Find where the given text appears and provide that cell's center as (X, Y) coordinate. 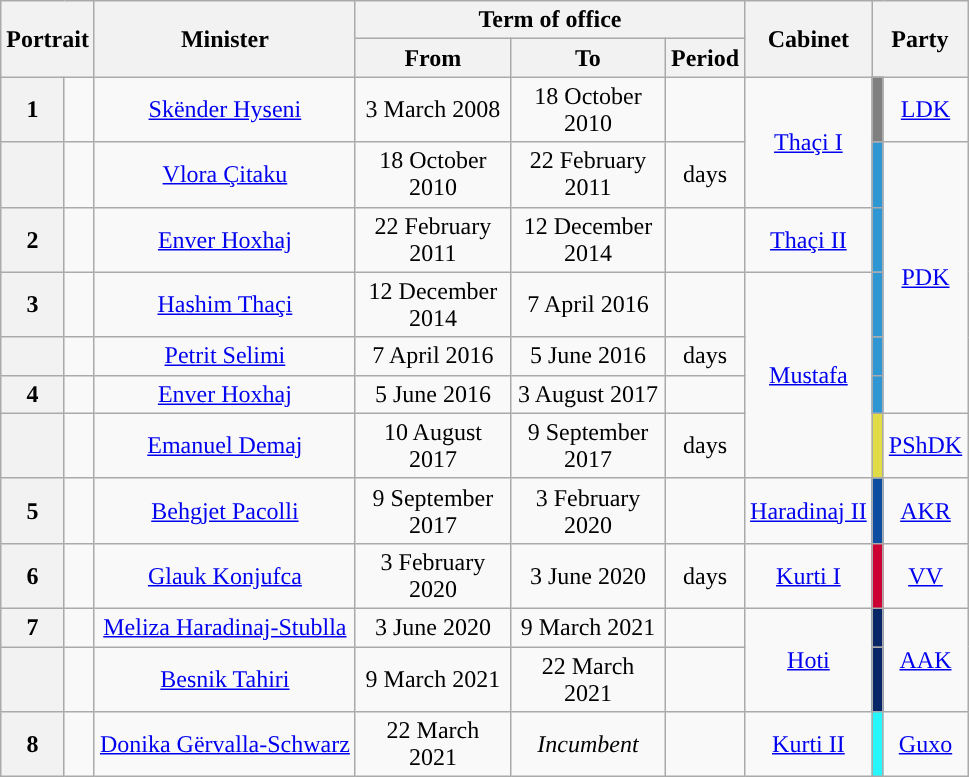
To (588, 58)
3 March 2008 (432, 110)
Hashim Thaçi (224, 304)
Incumbent (588, 744)
8 (32, 744)
4 (32, 394)
3 (32, 304)
Kurti I (809, 576)
Skënder Hyseni (224, 110)
Emanuel Demaj (224, 446)
Portrait (48, 39)
PShDK (925, 446)
Term of office (550, 20)
PDK (925, 278)
Besnik Tahiri (224, 678)
3 August 2017 (588, 394)
Cabinet (809, 39)
Thaçi II (809, 240)
Thaçi I (809, 142)
1 (32, 110)
Behgjet Pacolli (224, 510)
AKR (925, 510)
Hoti (809, 660)
Minister (224, 39)
Kurti II (809, 744)
Mustafa (809, 375)
Vlora Çitaku (224, 174)
Meliza Haradinaj-Stublla (224, 627)
Party (920, 39)
AAK (925, 660)
Haradinaj II (809, 510)
Guxo (925, 744)
Donika Gërvalla-Schwarz (224, 744)
2 (32, 240)
VV (925, 576)
5 (32, 510)
6 (32, 576)
Glauk Konjufca (224, 576)
Period (706, 58)
10 August 2017 (432, 446)
Petrit Selimi (224, 356)
7 (32, 627)
From (432, 58)
LDK (925, 110)
